From the cell containing the given text, extract its center point as (x, y) coordinate. 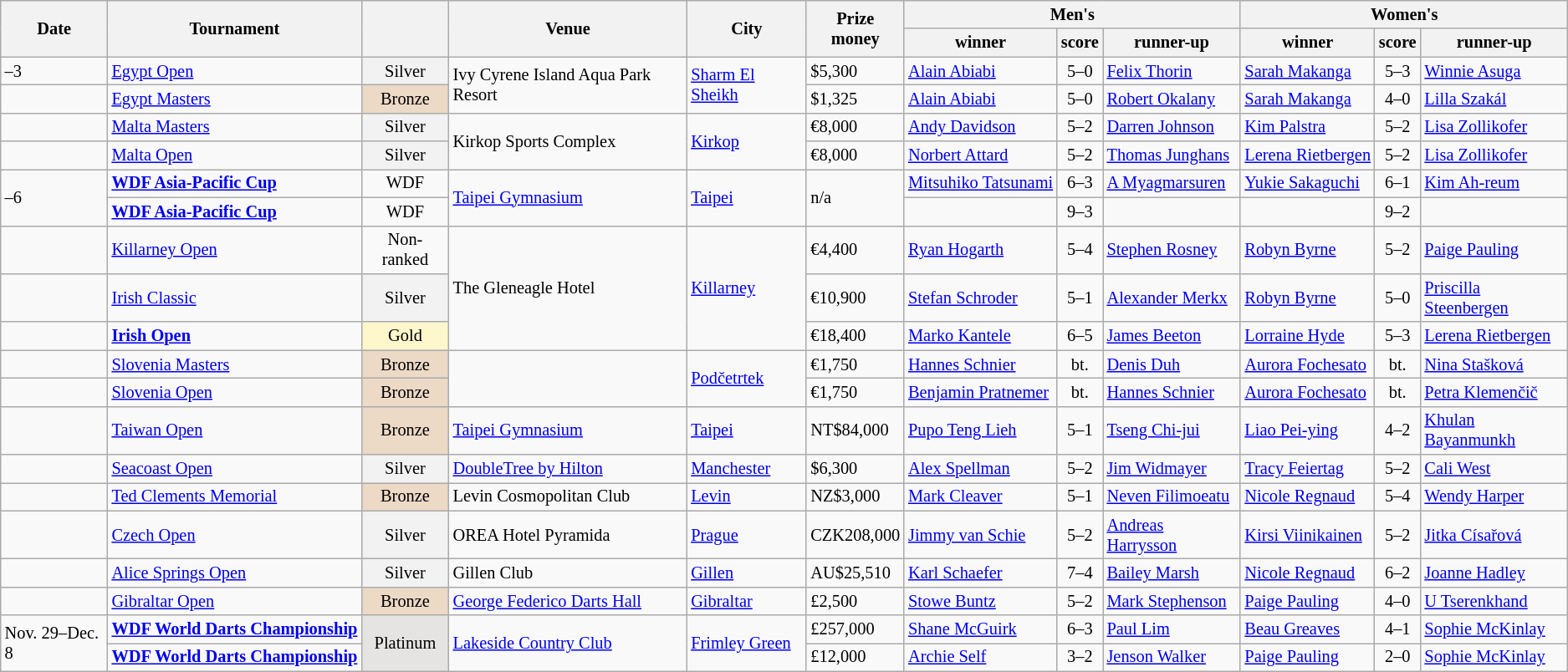
n/a (855, 197)
$1,325 (855, 99)
$6,300 (855, 469)
Marko Kantele (980, 336)
Slovenia Masters (235, 364)
9–3 (1080, 211)
Benjamin Pratnemer (980, 392)
3–2 (1080, 657)
Prizemoney (855, 28)
Robert Okalany (1172, 99)
Tracy Feiertag (1307, 469)
Joanne Hadley (1494, 573)
Stefan Schroder (980, 298)
Tseng Chi-jui (1172, 430)
$5,300 (855, 71)
Bailey Marsh (1172, 573)
Prague (746, 535)
Andy Davidson (980, 127)
Mark Stephenson (1172, 601)
Kirsi Viinikainen (1307, 535)
OREA Hotel Pyramida (569, 535)
Lorraine Hyde (1307, 336)
Alice Springs Open (235, 573)
Priscilla Steenbergen (1494, 298)
Ryan Hogarth (980, 250)
Khulan Bayanmunkh (1494, 430)
4–1 (1398, 629)
A Myagmarsuren (1172, 183)
Killarney (746, 288)
Platinum (405, 644)
Nov. 29–Dec. 8 (54, 644)
Egypt Open (235, 71)
Jenson Walker (1172, 657)
Paul Lim (1172, 629)
£12,000 (855, 657)
Levin Cosmopolitan Club (569, 496)
Gillen Club (569, 573)
NZ$3,000 (855, 496)
Men's (1072, 14)
Alexander Merkx (1172, 298)
Tournament (235, 28)
Karl Schaefer (980, 573)
Andreas Harrysson (1172, 535)
Stephen Rosney (1172, 250)
Mark Cleaver (980, 496)
Kim Palstra (1307, 127)
6–2 (1398, 573)
€18,400 (855, 336)
Czech Open (235, 535)
Date (54, 28)
Denis Duh (1172, 364)
Killarney Open (235, 250)
Thomas Junghans (1172, 155)
Malta Open (235, 155)
Kirkop (746, 140)
Neven Filimoeatu (1172, 496)
6–1 (1398, 183)
Women's (1403, 14)
Felix Thorin (1172, 71)
2–0 (1398, 657)
City (746, 28)
Wendy Harper (1494, 496)
George Federico Darts Hall (569, 601)
Shane McGuirk (980, 629)
Stowe Buntz (980, 601)
€4,400 (855, 250)
Gibraltar Open (235, 601)
Non-ranked (405, 250)
Malta Masters (235, 127)
Slovenia Open (235, 392)
Norbert Attard (980, 155)
Jimmy van Schie (980, 535)
Pupo Teng Lieh (980, 430)
Ted Clements Memorial (235, 496)
Jim Widmayer (1172, 469)
Yukie Sakaguchi (1307, 183)
CZK208,000 (855, 535)
€10,900 (855, 298)
Archie Self (980, 657)
Petra Klemenčič (1494, 392)
Winnie Asuga (1494, 71)
The Gleneagle Hotel (569, 288)
4–2 (1398, 430)
Lakeside Country Club (569, 644)
Gold (405, 336)
AU$25,510 (855, 573)
Frimley Green (746, 644)
James Beeton (1172, 336)
Egypt Masters (235, 99)
7–4 (1080, 573)
Nina Stašková (1494, 364)
Venue (569, 28)
Kirkop Sports Complex (569, 140)
Irish Classic (235, 298)
Jitka Císařová (1494, 535)
U Tserenkhand (1494, 601)
Podčetrtek (746, 378)
Irish Open (235, 336)
Taiwan Open (235, 430)
–6 (54, 197)
Sharm El Sheikh (746, 85)
Gibraltar (746, 601)
Seacoast Open (235, 469)
6–5 (1080, 336)
Kim Ah-reum (1494, 183)
Lilla Szakál (1494, 99)
Levin (746, 496)
Cali West (1494, 469)
Beau Greaves (1307, 629)
£2,500 (855, 601)
Alex Spellman (980, 469)
Gillen (746, 573)
£257,000 (855, 629)
Manchester (746, 469)
Ivy Cyrene Island Aqua Park Resort (569, 85)
Liao Pei-ying (1307, 430)
NT$84,000 (855, 430)
Darren Johnson (1172, 127)
9–2 (1398, 211)
DoubleTree by Hilton (569, 469)
Mitsuhiko Tatsunami (980, 183)
–3 (54, 71)
